Capture the cell that displays the provided text and extract its [x, y] central coordinate. 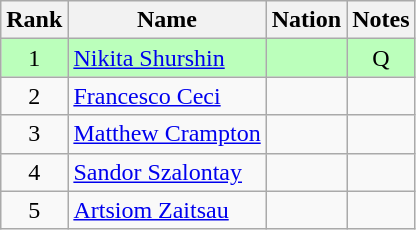
Artsiom Zaitsau [167, 210]
Rank [34, 20]
5 [34, 210]
Sandor Szalontay [167, 172]
1 [34, 58]
Nation [306, 20]
Nikita Shurshin [167, 58]
Name [167, 20]
Matthew Crampton [167, 134]
Francesco Ceci [167, 96]
Notes [381, 20]
3 [34, 134]
2 [34, 96]
4 [34, 172]
Q [381, 58]
